Extract the (X, Y) coordinate from the center of the cell holding the provided text.  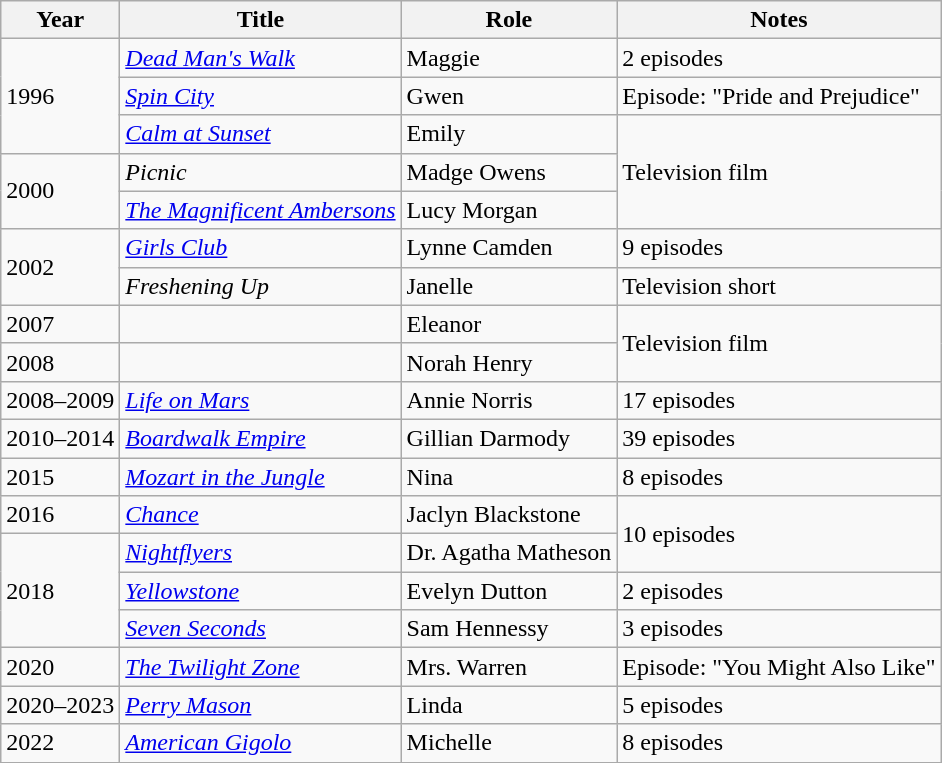
Picnic (260, 172)
9 episodes (779, 248)
2002 (60, 267)
The Magnificent Ambersons (260, 210)
2008–2009 (60, 400)
Sam Hennessy (509, 629)
Title (260, 20)
2010–2014 (60, 438)
Dead Man's Walk (260, 58)
Gillian Darmody (509, 438)
Evelyn Dutton (509, 591)
39 episodes (779, 438)
Chance (260, 515)
2020 (60, 667)
Madge Owens (509, 172)
2015 (60, 477)
Year (60, 20)
Mozart in the Jungle (260, 477)
2007 (60, 324)
Gwen (509, 96)
10 episodes (779, 534)
Annie Norris (509, 400)
Yellowstone (260, 591)
2008 (60, 362)
Lynne Camden (509, 248)
3 episodes (779, 629)
2000 (60, 191)
Maggie (509, 58)
Episode: "Pride and Prejudice" (779, 96)
Norah Henry (509, 362)
Girls Club (260, 248)
17 episodes (779, 400)
Dr. Agatha Matheson (509, 553)
Emily (509, 134)
2018 (60, 591)
The Twilight Zone (260, 667)
Spin City (260, 96)
Linda (509, 705)
Michelle (509, 743)
Nightflyers (260, 553)
Boardwalk Empire (260, 438)
5 episodes (779, 705)
Seven Seconds (260, 629)
Eleanor (509, 324)
Perry Mason (260, 705)
Jaclyn Blackstone (509, 515)
2022 (60, 743)
Mrs. Warren (509, 667)
Lucy Morgan (509, 210)
Janelle (509, 286)
American Gigolo (260, 743)
Nina (509, 477)
Life on Mars (260, 400)
Role (509, 20)
Television short (779, 286)
Episode: "You Might Also Like" (779, 667)
Notes (779, 20)
Calm at Sunset (260, 134)
Freshening Up (260, 286)
2020–2023 (60, 705)
1996 (60, 96)
2016 (60, 515)
